Output the (x, y) coordinate of the center of the cell containing the given text.  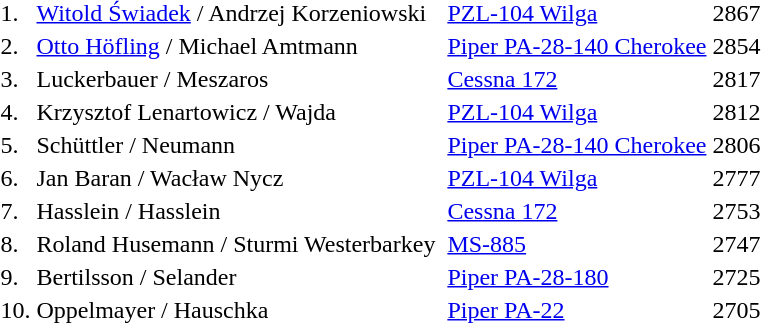
MS-885 (577, 244)
Schüttler / Neumann (236, 145)
Roland Husemann / Sturmi Westerbarkey (236, 244)
Bertilsson / Selander (236, 277)
Jan Baran / Wacław Nycz (236, 178)
Luckerbauer / Meszaros (236, 79)
Hasslein / Hasslein (236, 211)
Piper PA-28-180 (577, 277)
Krzysztof Lenartowicz / Wajda (236, 112)
Otto Höfling / Michael Amtmann (236, 46)
